Pinpoint the cell where the given text exists, returning its (X, Y) midpoint coordinate. 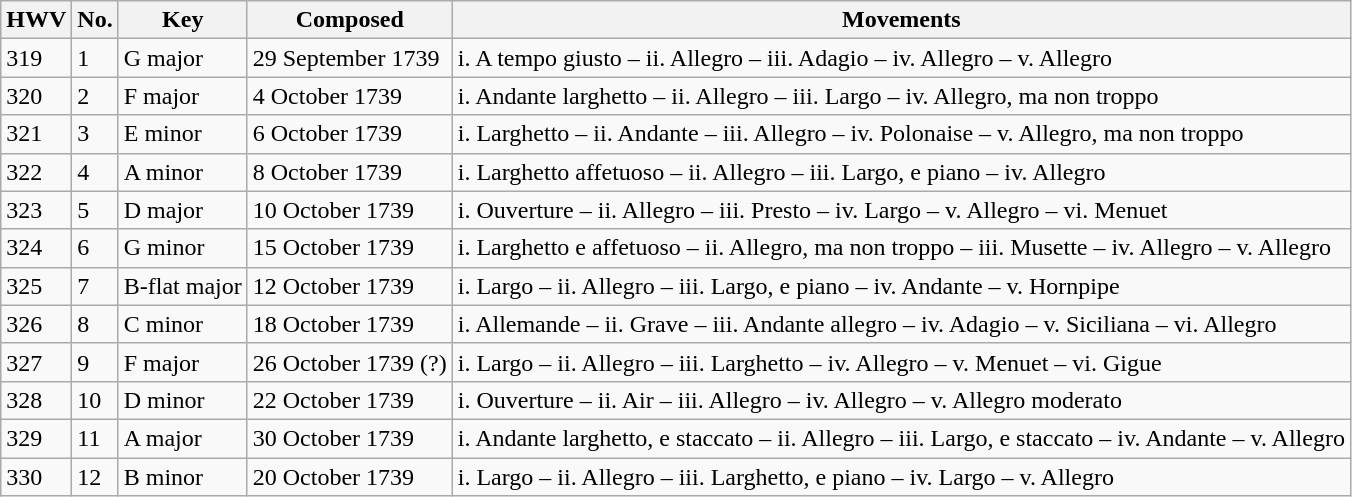
29 September 1739 (350, 58)
10 (95, 400)
i. Andante larghetto – ii. Allegro – iii. Largo – iv. Allegro, ma non troppo (901, 96)
329 (36, 438)
30 October 1739 (350, 438)
C minor (182, 324)
12 (95, 477)
327 (36, 362)
i. Ouverture – ii. Air – iii. Allegro – iv. Allegro – v. Allegro moderato (901, 400)
22 October 1739 (350, 400)
26 October 1739 (?) (350, 362)
4 (95, 172)
18 October 1739 (350, 324)
i. Larghetto – ii. Andante – iii. Allegro – iv. Polonaise – v. Allegro, ma non troppo (901, 134)
4 October 1739 (350, 96)
326 (36, 324)
7 (95, 286)
330 (36, 477)
i. Larghetto affetuoso – ii. Allegro – iii. Largo, e piano – iv. Allegro (901, 172)
i. Larghetto e affetuoso – ii. Allegro, ma non troppo – iii. Musette – iv. Allegro – v. Allegro (901, 248)
15 October 1739 (350, 248)
9 (95, 362)
319 (36, 58)
D major (182, 210)
2 (95, 96)
322 (36, 172)
Movements (901, 20)
i. Allemande – ii. Grave – iii. Andante allegro – iv. Adagio – v. Siciliana – vi. Allegro (901, 324)
A major (182, 438)
G minor (182, 248)
B-flat major (182, 286)
1 (95, 58)
320 (36, 96)
i. Largo – ii. Allegro – iii. Largo, e piano – iv. Andante – v. Hornpipe (901, 286)
i. Largo – ii. Allegro – iii. Larghetto, e piano – iv. Largo – v. Allegro (901, 477)
323 (36, 210)
Key (182, 20)
A minor (182, 172)
3 (95, 134)
i. Andante larghetto, e staccato – ii. Allegro – iii. Largo, e staccato – iv. Andante – v. Allegro (901, 438)
20 October 1739 (350, 477)
328 (36, 400)
E minor (182, 134)
i. A tempo giusto – ii. Allegro – iii. Adagio – iv. Allegro – v. Allegro (901, 58)
G major (182, 58)
HWV (36, 20)
i. Ouverture – ii. Allegro – iii. Presto – iv. Largo – v. Allegro – vi. Menuet (901, 210)
321 (36, 134)
D minor (182, 400)
325 (36, 286)
8 (95, 324)
Composed (350, 20)
No. (95, 20)
11 (95, 438)
i. Largo – ii. Allegro – iii. Larghetto – iv. Allegro – v. Menuet – vi. Gigue (901, 362)
324 (36, 248)
5 (95, 210)
10 October 1739 (350, 210)
B minor (182, 477)
8 October 1739 (350, 172)
6 (95, 248)
6 October 1739 (350, 134)
12 October 1739 (350, 286)
